Find where the given text appears and provide that cell's center as (X, Y) coordinate. 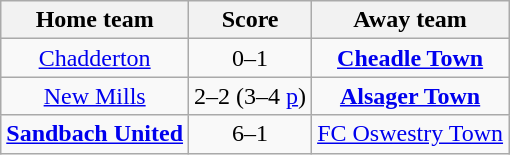
Alsager Town (410, 96)
Cheadle Town (410, 58)
0–1 (250, 58)
Home team (95, 20)
New Mills (95, 96)
Away team (410, 20)
Sandbach United (95, 134)
Chadderton (95, 58)
2–2 (3–4 p) (250, 96)
6–1 (250, 134)
Score (250, 20)
FC Oswestry Town (410, 134)
